Identify which cell holds the provided text, then report its [x, y] central coordinate. 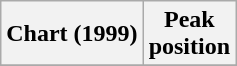
Chart (1999) [72, 34]
Peakposition [189, 34]
